Capture the cell that displays the provided text and extract its [x, y] central coordinate. 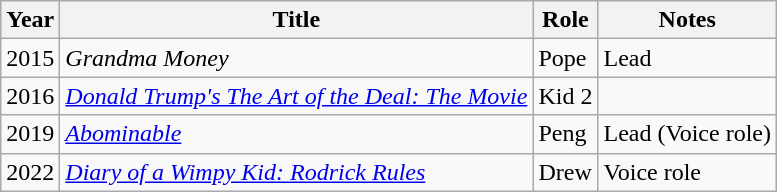
Peng [566, 134]
Notes [688, 20]
Kid 2 [566, 96]
Abominable [296, 134]
Diary of a Wimpy Kid: Rodrick Rules [296, 172]
Lead [688, 58]
2019 [30, 134]
2016 [30, 96]
Drew [566, 172]
2015 [30, 58]
Grandma Money [296, 58]
Pope [566, 58]
Voice role [688, 172]
2022 [30, 172]
Title [296, 20]
Donald Trump's The Art of the Deal: The Movie [296, 96]
Year [30, 20]
Lead (Voice role) [688, 134]
Role [566, 20]
